Pinpoint the cell where the given text exists, returning its [x, y] midpoint coordinate. 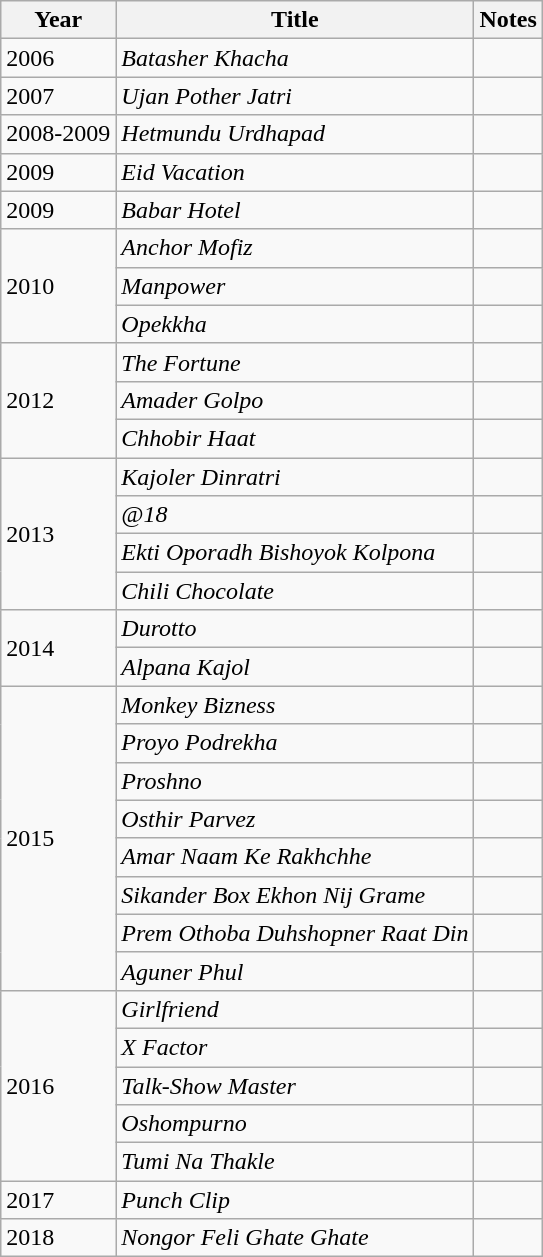
Proshno [295, 781]
2012 [58, 400]
Kajoler Dinratri [295, 477]
Babar Hotel [295, 210]
2008-2009 [58, 134]
2010 [58, 286]
Manpower [295, 286]
Osthir Parvez [295, 819]
Girlfriend [295, 1009]
Proyo Podrekha [295, 743]
Chhobir Haat [295, 438]
Amader Golpo [295, 400]
Notes [508, 20]
Hetmundu Urdhapad [295, 134]
Batasher Khacha [295, 58]
2006 [58, 58]
Alpana Kajol [295, 667]
Chili Chocolate [295, 591]
2007 [58, 96]
Talk-Show Master [295, 1085]
Oshompurno [295, 1124]
2014 [58, 648]
Ekti Oporadh Bishoyok Kolpona [295, 553]
2015 [58, 838]
Nongor Feli Ghate Ghate [295, 1238]
The Fortune [295, 362]
2017 [58, 1200]
2013 [58, 534]
Punch Clip [295, 1200]
2016 [58, 1085]
Sikander Box Ekhon Nij Grame [295, 895]
Year [58, 20]
Monkey Bizness [295, 705]
Amar Naam Ke Rakhchhe [295, 857]
Prem Othoba Duhshopner Raat Din [295, 933]
X Factor [295, 1047]
Aguner Phul [295, 971]
@18 [295, 515]
Durotto [295, 629]
Opekkha [295, 324]
Tumi Na Thakle [295, 1162]
2018 [58, 1238]
Anchor Mofiz [295, 248]
Eid Vacation [295, 172]
Ujan Pother Jatri [295, 96]
Title [295, 20]
